Pinpoint the cell where the given text exists, returning its (x, y) midpoint coordinate. 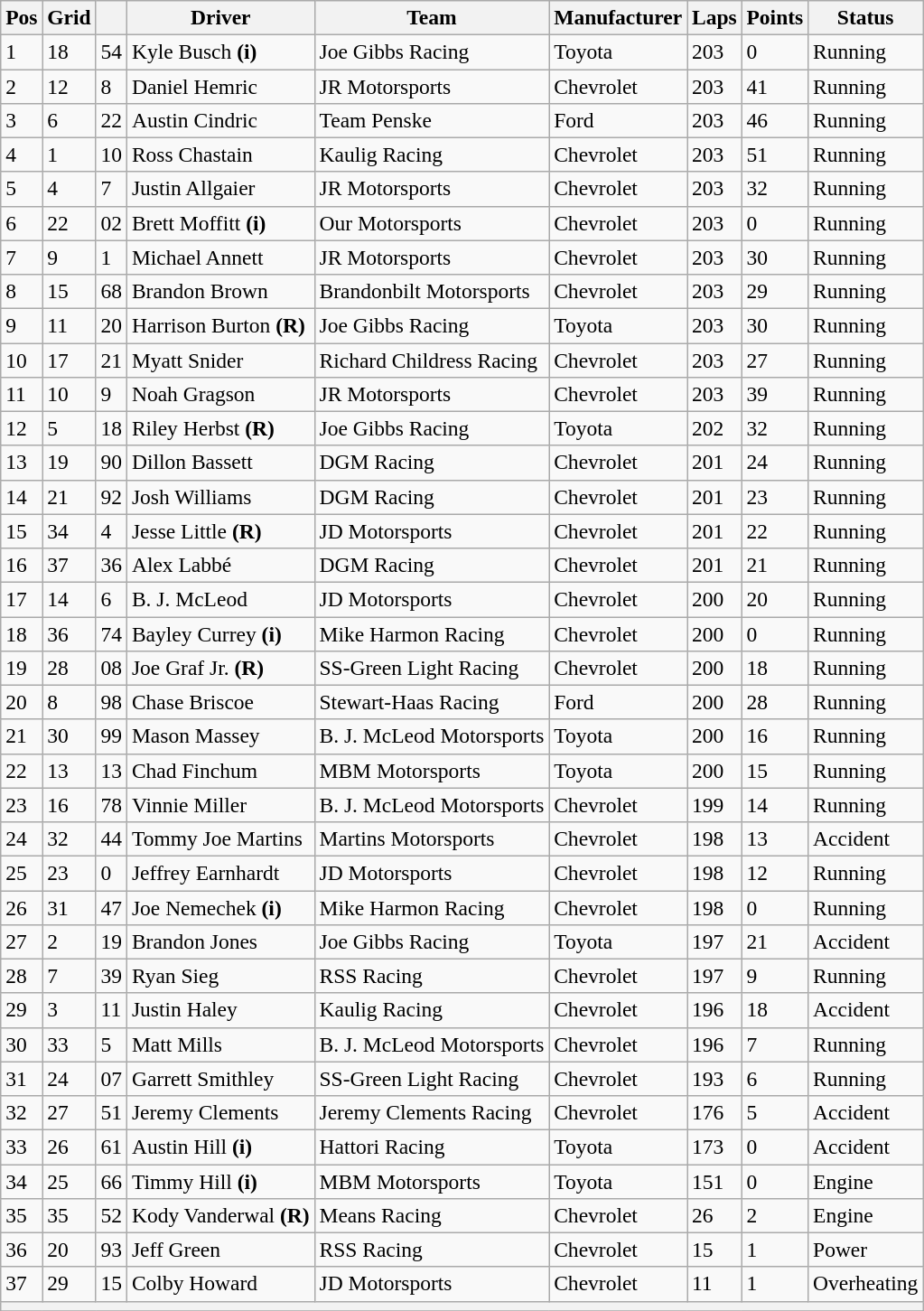
Dillon Bassett (220, 463)
92 (111, 497)
68 (111, 291)
Chase Briscoe (220, 702)
Joe Graf Jr. (R) (220, 668)
Joe Nemechek (i) (220, 907)
Brandon Jones (220, 941)
Brandonbilt Motorsports (432, 291)
Bayley Currey (i) (220, 633)
Alex Labbé (220, 565)
99 (111, 736)
07 (111, 1079)
Brandon Brown (220, 291)
Austin Hill (i) (220, 1147)
Martins Motorsports (432, 838)
74 (111, 633)
Grid (69, 17)
Mason Massey (220, 736)
Jeff Green (220, 1250)
Vinnie Miller (220, 805)
41 (775, 86)
Status (865, 17)
Hattori Racing (432, 1147)
Driver (220, 17)
Josh Williams (220, 497)
Ryan Sieg (220, 976)
Our Motorsports (432, 223)
B. J. McLeod (220, 599)
Justin Allgaier (220, 189)
Overheating (865, 1284)
Harrison Burton (R) (220, 325)
Daniel Hemric (220, 86)
52 (111, 1215)
Brett Moffitt (i) (220, 223)
Austin Cindric (220, 120)
Jeremy Clements Racing (432, 1112)
66 (111, 1181)
Team (432, 17)
176 (715, 1112)
Points (775, 17)
193 (715, 1079)
Kody Vanderwal (R) (220, 1215)
46 (775, 120)
90 (111, 463)
08 (111, 668)
Myatt Snider (220, 360)
Pos (22, 17)
Chad Finchum (220, 771)
61 (111, 1147)
Kyle Busch (i) (220, 52)
Richard Childress Racing (432, 360)
54 (111, 52)
Jesse Little (R) (220, 531)
47 (111, 907)
44 (111, 838)
Power (865, 1250)
Tommy Joe Martins (220, 838)
151 (715, 1181)
202 (715, 428)
Noah Gragson (220, 394)
78 (111, 805)
93 (111, 1250)
Timmy Hill (i) (220, 1181)
Colby Howard (220, 1284)
98 (111, 702)
Means Racing (432, 1215)
02 (111, 223)
Jeffrey Earnhardt (220, 873)
Garrett Smithley (220, 1079)
Ross Chastain (220, 155)
Jeremy Clements (220, 1112)
Manufacturer (618, 17)
173 (715, 1147)
Laps (715, 17)
Matt Mills (220, 1044)
Team Penske (432, 120)
Stewart-Haas Racing (432, 702)
Riley Herbst (R) (220, 428)
199 (715, 805)
Justin Haley (220, 1010)
Michael Annett (220, 258)
